From the cell containing the given text, extract its center point as (x, y) coordinate. 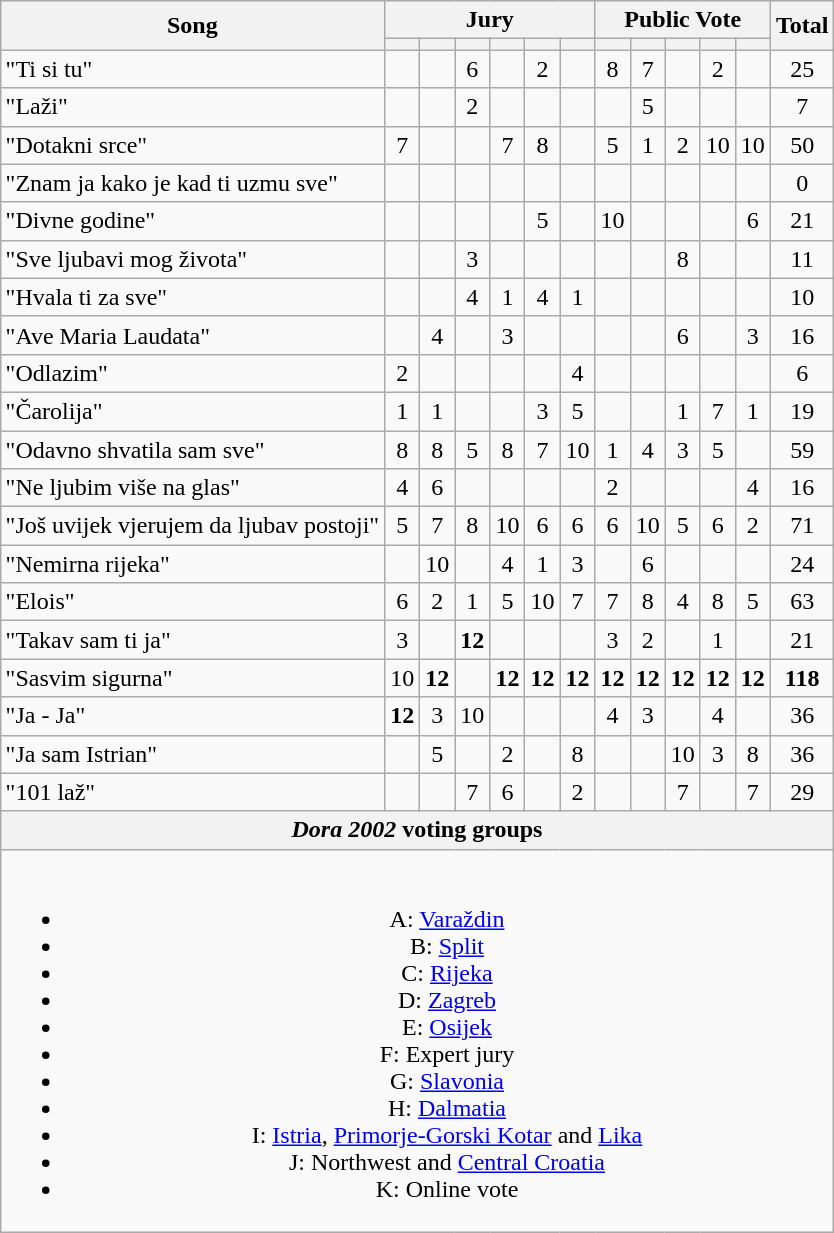
"Dotakni srce" (192, 145)
11 (802, 259)
"Ave Maria Laudata" (192, 335)
Jury (490, 20)
"Ne ljubim više na glas" (192, 488)
"Još uvijek vjerujem da ljubav postoji" (192, 526)
"Sve ljubavi mog života" (192, 259)
"Odlazim" (192, 373)
25 (802, 69)
118 (802, 678)
"101 laž" (192, 792)
"Elois" (192, 602)
71 (802, 526)
"Ti si tu" (192, 69)
"Divne godine" (192, 221)
19 (802, 411)
"Ja sam Istrian" (192, 754)
Total (802, 26)
"Takav sam ti ja" (192, 640)
63 (802, 602)
"Čarolija" (192, 411)
29 (802, 792)
"Ja - Ja" (192, 716)
24 (802, 564)
0 (802, 183)
"Znam ja kako je kad ti uzmu sve" (192, 183)
Song (192, 26)
"Sasvim sigurna" (192, 678)
Public Vote (682, 20)
59 (802, 449)
"Laži" (192, 107)
50 (802, 145)
Dora 2002 voting groups (417, 830)
"Nemirna rijeka" (192, 564)
"Hvala ti za sve" (192, 297)
"Odavno shvatila sam sve" (192, 449)
